Output the (X, Y) coordinate of the center of the cell containing the given text.  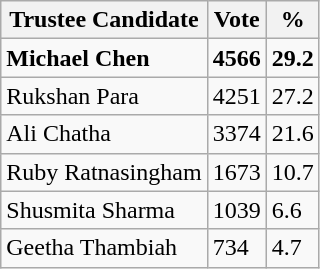
Rukshan Para (104, 96)
4566 (236, 58)
3374 (236, 134)
Trustee Candidate (104, 20)
Geetha Thambiah (104, 248)
21.6 (292, 134)
27.2 (292, 96)
734 (236, 248)
1039 (236, 210)
6.6 (292, 210)
Michael Chen (104, 58)
% (292, 20)
4.7 (292, 248)
4251 (236, 96)
29.2 (292, 58)
Ali Chatha (104, 134)
Shusmita Sharma (104, 210)
10.7 (292, 172)
Ruby Ratnasingham (104, 172)
1673 (236, 172)
Vote (236, 20)
